Locate the cell with the specified text and output its (X, Y) center coordinate. 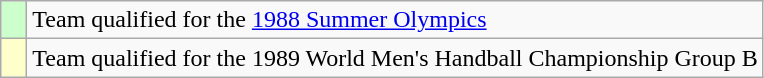
Team qualified for the 1989 World Men's Handball Championship Group B (396, 58)
Team qualified for the 1988 Summer Olympics (396, 20)
